Identify which cell holds the provided text, then report its (X, Y) central coordinate. 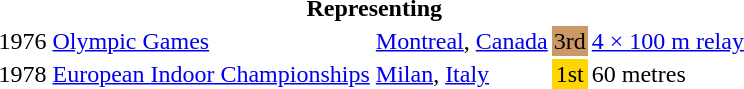
Olympic Games (211, 41)
Montreal, Canada (462, 41)
Milan, Italy (462, 74)
1st (570, 74)
3rd (570, 41)
European Indoor Championships (211, 74)
